Locate the cell with the specified text and output its (X, Y) center coordinate. 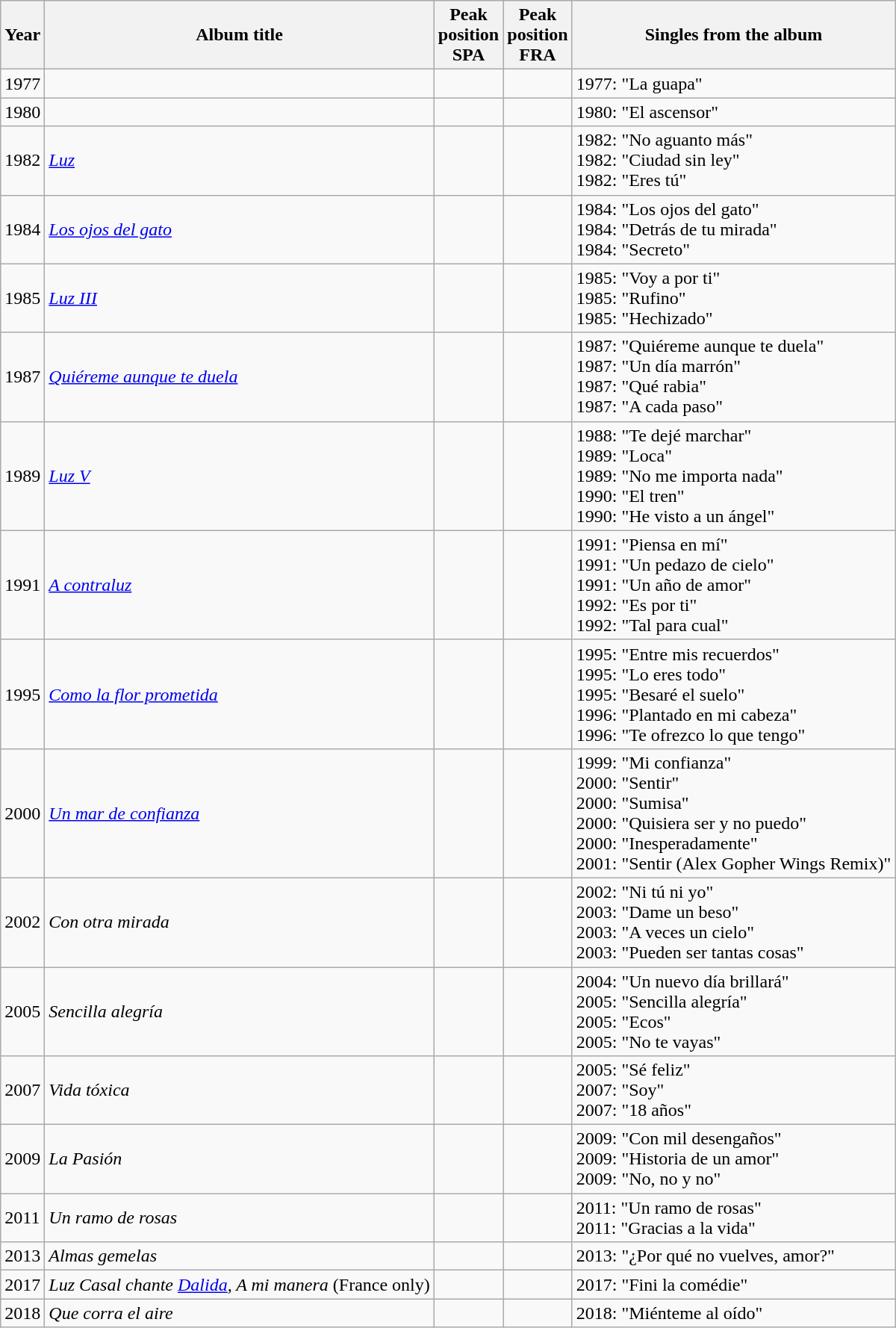
Luz Casal chante Dalida, A mi manera (France only) (240, 1285)
2013 (22, 1256)
1982 (22, 161)
Singles from the album (733, 35)
2018: "Miénteme al oído" (733, 1313)
2017: "Fini la comédie" (733, 1285)
1999: "Mi confianza" 2000: "Sentir"2000: "Sumisa" 2000: "Quisiera ser y no puedo" 2000: "Inesperadamente" 2001: "Sentir (Alex Gopher Wings Remix)" (733, 813)
Luz V (240, 476)
1985: "Voy a por ti" 1985: "Rufino" 1985: "Hechizado" (733, 298)
2005 (22, 1011)
Un ramo de rosas (240, 1217)
2011: "Un ramo de rosas" 2011: "Gracias a la vida" (733, 1217)
2013: "¿Por qué no vuelves, amor?" (733, 1256)
2000 (22, 813)
Con otra mirada (240, 922)
1995 (22, 694)
1984: "Los ojos del gato" 1984: "Detrás de tu mirada" 1984: "Secreto" (733, 229)
Luz (240, 161)
1977: "La guapa" (733, 84)
Los ojos del gato (240, 229)
2002 (22, 922)
2007 (22, 1090)
Quiéreme aunque te duela (240, 376)
Luz III (240, 298)
Year (22, 35)
2005: "Sé feliz" 2007: "Soy" 2007: "18 años" (733, 1090)
1991: "Piensa en mí" 1991: "Un pedazo de cielo" 1991: "Un año de amor" 1992: "Es por ti" 1992: "Tal para cual" (733, 585)
1995: "Entre mis recuerdos" 1995: "Lo eres todo" 1995: "Besaré el suelo" 1996: "Plantado en mi cabeza" 1996: "Te ofrezco lo que tengo" (733, 694)
Como la flor prometida (240, 694)
2009 (22, 1159)
2004: "Un nuevo día brillará" 2005: "Sencilla alegría" 2005: "Ecos" 2005: "No te vayas" (733, 1011)
1991 (22, 585)
2017 (22, 1285)
1980 (22, 112)
1977 (22, 84)
A contraluz (240, 585)
2009: "Con mil desengaños" 2009: "Historia de un amor" 2009: "No, no y no" (733, 1159)
1982: "No aguanto más" 1982: "Ciudad sin ley" 1982: "Eres tú" (733, 161)
Que corra el aire (240, 1313)
Almas gemelas (240, 1256)
2002: "Ni tú ni yo" 2003: "Dame un beso" 2003: "A veces un cielo" 2003: "Pueden ser tantas cosas" (733, 922)
1987: "Quiéreme aunque te duela" 1987: "Un día marrón" 1987: "Qué rabia" 1987: "A cada paso" (733, 376)
1987 (22, 376)
1988: "Te dejé marchar" 1989: "Loca" 1989: "No me importa nada" 1990: "El tren" 1990: "He visto a un ángel" (733, 476)
1989 (22, 476)
Un mar de confianza (240, 813)
Album title (240, 35)
La Pasión (240, 1159)
2011 (22, 1217)
Peak position FRA (538, 35)
1985 (22, 298)
2018 (22, 1313)
Vida tóxica (240, 1090)
Peak position SPA (468, 35)
Sencilla alegría (240, 1011)
1984 (22, 229)
1980: "El ascensor" (733, 112)
